Detect which cell encompasses the target text, then output its [x, y] center coordinate. 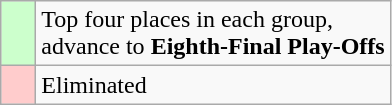
Top four places in each group, advance to Eighth-Final Play-Offs [213, 34]
Eliminated [213, 85]
